Capture the cell that displays the provided text and extract its [X, Y] central coordinate. 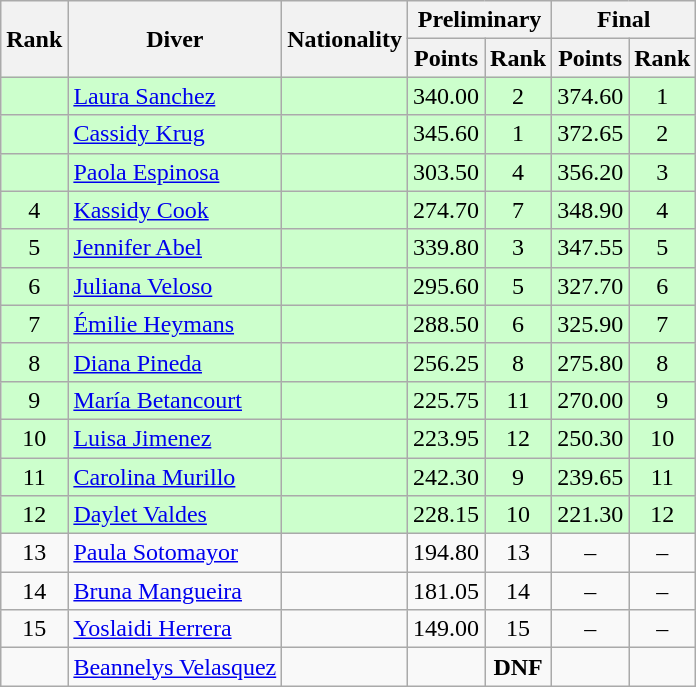
Diana Pineda [175, 362]
Luisa Jimenez [175, 438]
Daylet Valdes [175, 515]
181.05 [446, 591]
274.70 [446, 210]
295.60 [446, 286]
275.80 [590, 362]
356.20 [590, 172]
221.30 [590, 515]
Beannelys Velasquez [175, 667]
Laura Sanchez [175, 96]
Cassidy Krug [175, 134]
288.50 [446, 324]
Carolina Murillo [175, 477]
340.00 [446, 96]
Paola Espinosa [175, 172]
Jennifer Abel [175, 248]
Diver [175, 39]
DNF [518, 667]
Nationality [345, 39]
270.00 [590, 400]
348.90 [590, 210]
325.90 [590, 324]
372.65 [590, 134]
Bruna Mangueira [175, 591]
Yoslaidi Herrera [175, 629]
345.60 [446, 134]
Émilie Heymans [175, 324]
Juliana Veloso [175, 286]
228.15 [446, 515]
339.80 [446, 248]
327.70 [590, 286]
256.25 [446, 362]
María Betancourt [175, 400]
Final [624, 20]
347.55 [590, 248]
225.75 [446, 400]
Kassidy Cook [175, 210]
239.65 [590, 477]
149.00 [446, 629]
374.60 [590, 96]
194.80 [446, 553]
303.50 [446, 172]
Paula Sotomayor [175, 553]
223.95 [446, 438]
250.30 [590, 438]
Preliminary [479, 20]
242.30 [446, 477]
